Scan for the cell matching the given text and deliver its [x, y] coordinate at center. 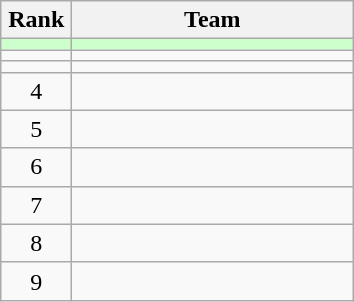
4 [36, 91]
9 [36, 281]
8 [36, 243]
6 [36, 167]
Team [212, 20]
7 [36, 205]
5 [36, 129]
Rank [36, 20]
